Locate the cell with the specified text and output its [X, Y] center coordinate. 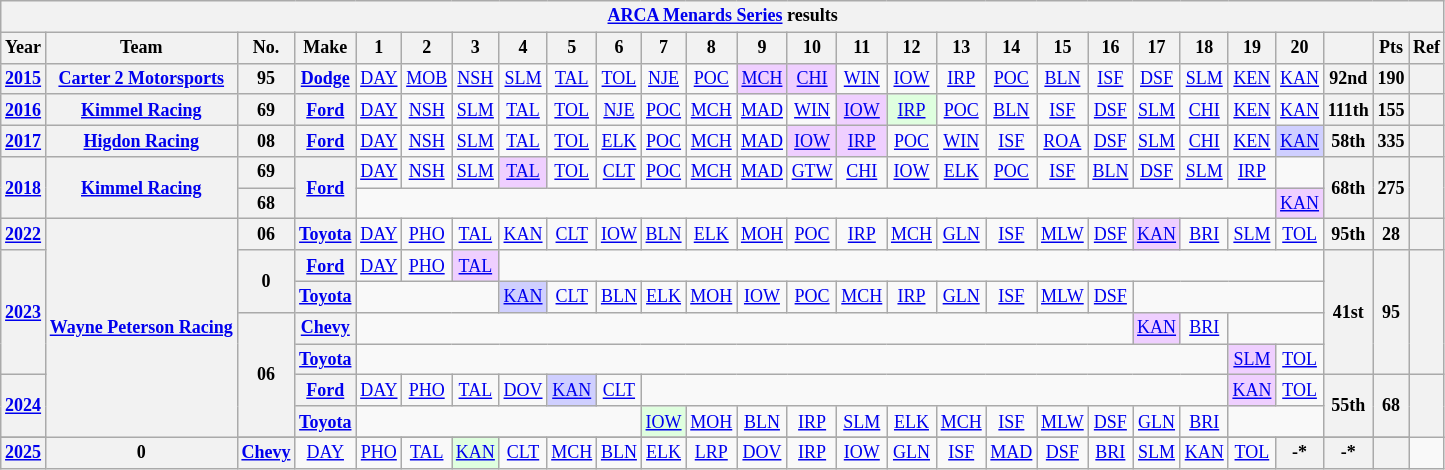
17 [1157, 48]
6 [620, 48]
MOB [427, 78]
ARCA Menards Series results [723, 16]
111th [1348, 110]
7 [664, 48]
08 [266, 140]
No. [266, 48]
9 [762, 48]
2017 [24, 140]
55th [1348, 406]
Year [24, 48]
2 [427, 48]
5 [572, 48]
Carter 2 Motorsports [141, 78]
Dodge [326, 78]
11 [862, 48]
2022 [24, 234]
GTW [812, 172]
Pts [1391, 48]
190 [1391, 78]
Wayne Peterson Racing [141, 328]
14 [1012, 48]
2025 [24, 452]
20 [1300, 48]
10 [812, 48]
2018 [24, 188]
68th [1348, 188]
8 [712, 48]
12 [912, 48]
16 [1110, 48]
15 [1062, 48]
18 [1204, 48]
1 [379, 48]
2023 [24, 312]
95th [1348, 234]
LRP [712, 452]
41st [1348, 312]
2024 [24, 406]
Make [326, 48]
Ref [1427, 48]
ROA [1062, 140]
3 [476, 48]
2016 [24, 110]
155 [1391, 110]
4 [523, 48]
335 [1391, 140]
Higdon Racing [141, 140]
28 [1391, 234]
92nd [1348, 78]
13 [961, 48]
2015 [24, 78]
19 [1252, 48]
Team [141, 48]
275 [1391, 188]
58th [1348, 140]
